Provide the (x, y) coordinate of the cell's center where the given text is located.  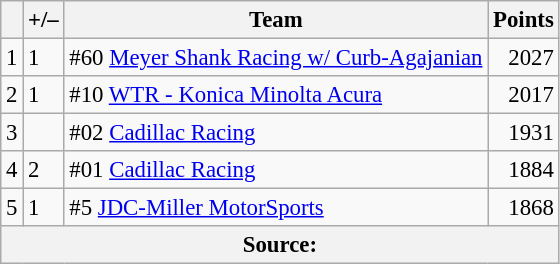
#60 Meyer Shank Racing w/ Curb-Agajanian (276, 58)
1884 (524, 170)
#10 WTR - Konica Minolta Acura (276, 95)
Source: (280, 245)
Team (276, 20)
+/– (44, 20)
#02 Cadillac Racing (276, 133)
1868 (524, 208)
#5 JDC-Miller MotorSports (276, 208)
4 (12, 170)
2017 (524, 95)
#01 Cadillac Racing (276, 170)
1931 (524, 133)
Points (524, 20)
2027 (524, 58)
3 (12, 133)
5 (12, 208)
